Return the [x, y] coordinate for the center point of the cell that contains the specified text.  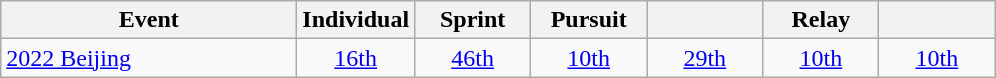
29th [705, 58]
Sprint [473, 20]
Pursuit [589, 20]
Event [149, 20]
16th [356, 58]
Relay [821, 20]
2022 Beijing [149, 58]
Individual [356, 20]
46th [473, 58]
